For the text-containing cell, return its midpoint in (X, Y) coordinate format. 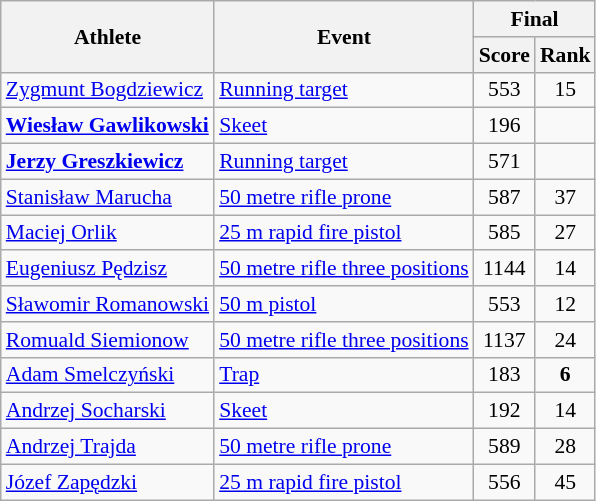
571 (504, 162)
24 (566, 340)
Eugeniusz Pędzisz (108, 269)
50 m pistol (344, 304)
Zygmunt Bogdziewicz (108, 90)
Event (344, 36)
45 (566, 482)
28 (566, 447)
1144 (504, 269)
Adam Smelczyński (108, 375)
Trap (344, 375)
Sławomir Romanowski (108, 304)
196 (504, 126)
Józef Zapędzki (108, 482)
556 (504, 482)
Wiesław Gawlikowski (108, 126)
585 (504, 233)
587 (504, 197)
Score (504, 55)
Rank (566, 55)
Stanisław Marucha (108, 197)
Athlete (108, 36)
Andrzej Socharski (108, 411)
15 (566, 90)
6 (566, 375)
Andrzej Trajda (108, 447)
1137 (504, 340)
Jerzy Greszkiewicz (108, 162)
Romuald Siemionow (108, 340)
589 (504, 447)
37 (566, 197)
Maciej Orlik (108, 233)
Final (535, 19)
27 (566, 233)
183 (504, 375)
12 (566, 304)
192 (504, 411)
